Identify which cell holds the provided text, then report its [X, Y] central coordinate. 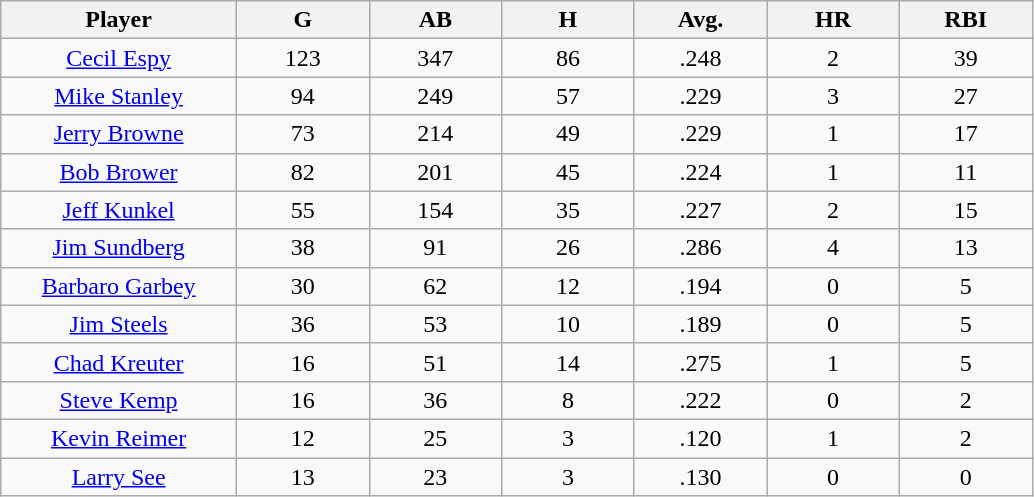
86 [568, 58]
214 [436, 134]
91 [436, 248]
25 [436, 438]
51 [436, 362]
RBI [966, 20]
49 [568, 134]
27 [966, 96]
4 [834, 248]
Jim Sundberg [119, 248]
123 [302, 58]
10 [568, 324]
.286 [700, 248]
39 [966, 58]
347 [436, 58]
26 [568, 248]
14 [568, 362]
AB [436, 20]
11 [966, 172]
38 [302, 248]
.189 [700, 324]
53 [436, 324]
Bob Brower [119, 172]
8 [568, 400]
73 [302, 134]
Jim Steels [119, 324]
G [302, 20]
82 [302, 172]
.222 [700, 400]
.248 [700, 58]
55 [302, 210]
.275 [700, 362]
15 [966, 210]
.120 [700, 438]
Jeff Kunkel [119, 210]
62 [436, 286]
Steve Kemp [119, 400]
Chad Kreuter [119, 362]
154 [436, 210]
94 [302, 96]
Cecil Espy [119, 58]
.194 [700, 286]
Player [119, 20]
Kevin Reimer [119, 438]
249 [436, 96]
57 [568, 96]
HR [834, 20]
Larry See [119, 477]
30 [302, 286]
35 [568, 210]
.224 [700, 172]
17 [966, 134]
Avg. [700, 20]
Jerry Browne [119, 134]
.227 [700, 210]
23 [436, 477]
Mike Stanley [119, 96]
201 [436, 172]
H [568, 20]
45 [568, 172]
.130 [700, 477]
Barbaro Garbey [119, 286]
